Determine the [x, y] coordinate at the center of the cell enclosing the given text.  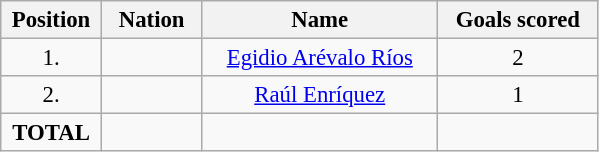
Goals scored [518, 20]
2 [518, 58]
1 [518, 95]
2. [52, 95]
TOTAL [52, 133]
1. [52, 58]
Position [52, 20]
Name [320, 20]
Nation [152, 20]
Egidio Arévalo Ríos [320, 58]
Raúl Enríquez [320, 95]
